Return the [x, y] coordinate for the center point of the cell that contains the specified text.  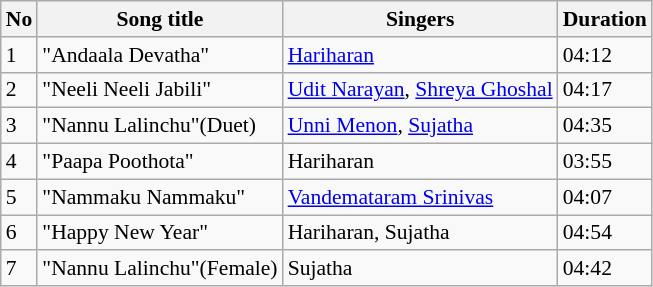
"Andaala Devatha" [160, 55]
Sujatha [420, 269]
Song title [160, 19]
6 [20, 233]
Duration [605, 19]
"Nannu Lalinchu"(Duet) [160, 126]
Unni Menon, Sujatha [420, 126]
7 [20, 269]
"Paapa Poothota" [160, 162]
"Nammaku Nammaku" [160, 197]
Singers [420, 19]
"Neeli Neeli Jabili" [160, 90]
"Happy New Year" [160, 233]
1 [20, 55]
04:54 [605, 233]
04:07 [605, 197]
3 [20, 126]
Udit Narayan, Shreya Ghoshal [420, 90]
04:17 [605, 90]
Vandemataram Srinivas [420, 197]
04:42 [605, 269]
04:12 [605, 55]
03:55 [605, 162]
5 [20, 197]
No [20, 19]
4 [20, 162]
04:35 [605, 126]
Hariharan, Sujatha [420, 233]
"Nannu Lalinchu"(Female) [160, 269]
2 [20, 90]
